Detect which cell encompasses the target text, then output its [x, y] center coordinate. 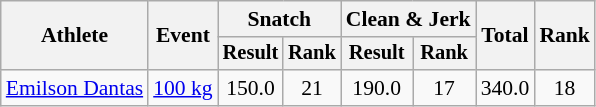
Athlete [74, 36]
190.0 [377, 88]
Snatch [280, 19]
Clean & Jerk [408, 19]
150.0 [251, 88]
17 [444, 88]
340.0 [506, 88]
Event [182, 36]
100 kg [182, 88]
Emilson Dantas [74, 88]
18 [564, 88]
21 [312, 88]
Total [506, 36]
